Return [x, y] of the center of cell containing provided text 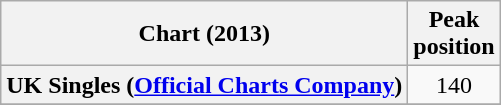
UK Singles (Official Charts Company) [204, 85]
Peakposition [454, 34]
140 [454, 85]
Chart (2013) [204, 34]
